From the cell containing the given text, extract its center point as [X, Y] coordinate. 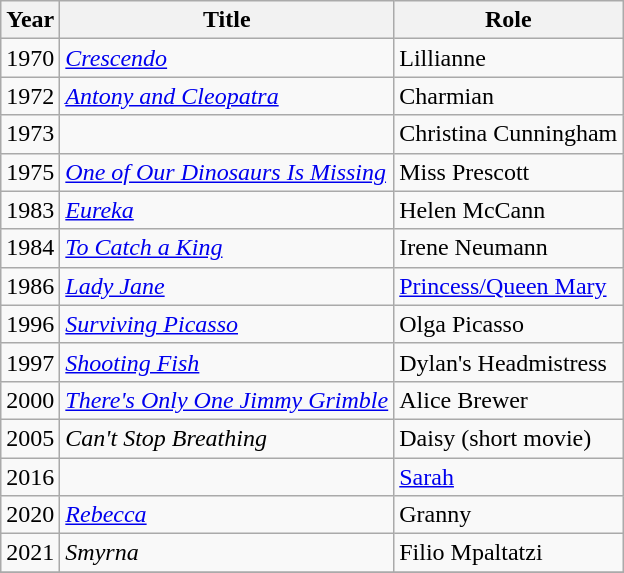
Rebecca [227, 515]
Daisy (short movie) [508, 438]
Miss Prescott [508, 172]
1996 [30, 324]
1984 [30, 248]
Eureka [227, 210]
1970 [30, 58]
1983 [30, 210]
Lillianne [508, 58]
Crescendo [227, 58]
Title [227, 20]
1986 [30, 286]
Surviving Picasso [227, 324]
Charmian [508, 96]
There's Only One Jimmy Grimble [227, 400]
1975 [30, 172]
2021 [30, 553]
1997 [30, 362]
Irene Neumann [508, 248]
1973 [30, 134]
Granny [508, 515]
Smyrna [227, 553]
2020 [30, 515]
Princess/Queen Mary [508, 286]
2005 [30, 438]
Year [30, 20]
Olga Picasso [508, 324]
Lady Jane [227, 286]
1972 [30, 96]
Helen McCann [508, 210]
Christina Cunningham [508, 134]
2000 [30, 400]
Role [508, 20]
Can't Stop Breathing [227, 438]
Sarah [508, 477]
Alice Brewer [508, 400]
Dylan's Headmistress [508, 362]
One of Our Dinosaurs Is Missing [227, 172]
To Catch a King [227, 248]
Shooting Fish [227, 362]
Filio Mpaltatzi [508, 553]
2016 [30, 477]
Antony and Cleopatra [227, 96]
